Pinpoint the cell where the given text exists, returning its (x, y) midpoint coordinate. 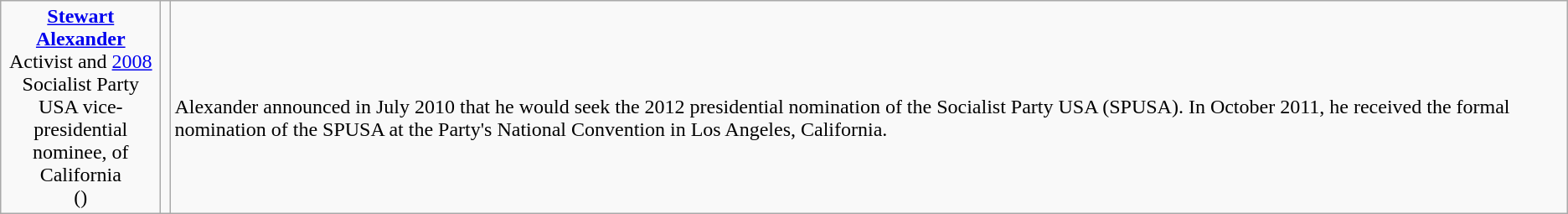
Stewart AlexanderActivist and 2008 Socialist Party USA vice-presidential nominee, of California() (80, 107)
